Return the [X, Y] coordinate for the center point of the cell that contains the specified text.  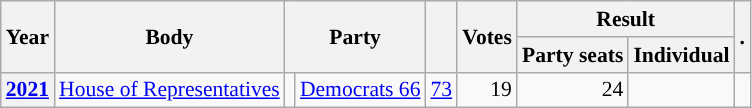
19 [487, 90]
Party seats [572, 55]
Year [28, 36]
House of Representatives [170, 90]
2021 [28, 90]
. [742, 36]
Party [356, 36]
Democrats 66 [360, 90]
Individual [681, 55]
Votes [487, 36]
24 [572, 90]
73 [442, 90]
Result [626, 19]
Body [170, 36]
